Extract the [x, y] coordinate from the center of the cell holding the provided text.  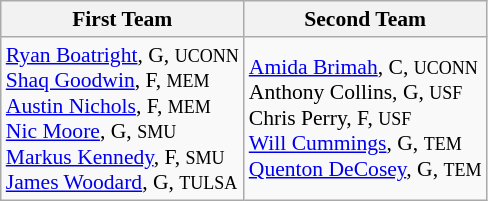
First Team [122, 19]
Second Team [366, 19]
Ryan Boatright, G, UCONN Shaq Goodwin, F, MEMAustin Nichols, F, MEMNic Moore, G, SMUMarkus Kennedy, F, SMU James Woodard, G, TULSA [122, 118]
Amida Brimah, C, UCONNAnthony Collins, G, USFChris Perry, F, USFWill Cummings, G, TEMQuenton DeCosey, G, TEM [366, 118]
